From the cell containing the given text, extract its center point as [X, Y] coordinate. 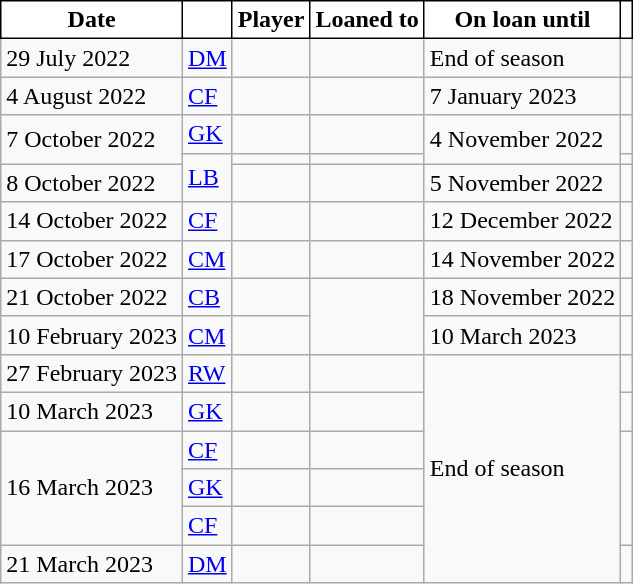
LB [207, 178]
8 October 2022 [92, 183]
27 February 2023 [92, 373]
7 January 2023 [522, 96]
Date [92, 20]
21 March 2023 [92, 564]
Player [271, 20]
29 July 2022 [92, 58]
21 October 2022 [92, 297]
Loaned to [367, 20]
7 October 2022 [92, 140]
16 March 2023 [92, 487]
12 December 2022 [522, 221]
On loan until [522, 20]
14 November 2022 [522, 259]
4 August 2022 [92, 96]
CB [207, 297]
5 November 2022 [522, 183]
14 October 2022 [92, 221]
RW [207, 373]
4 November 2022 [522, 140]
10 February 2023 [92, 335]
17 October 2022 [92, 259]
18 November 2022 [522, 297]
